Scan for the cell matching the given text and deliver its (X, Y) coordinate at center. 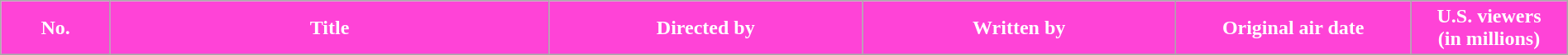
Title (329, 28)
No. (56, 28)
Original air date (1293, 28)
Written by (1019, 28)
Directed by (706, 28)
U.S. viewers (in millions) (1489, 28)
